Find where the given text appears and provide that cell's center as (x, y) coordinate. 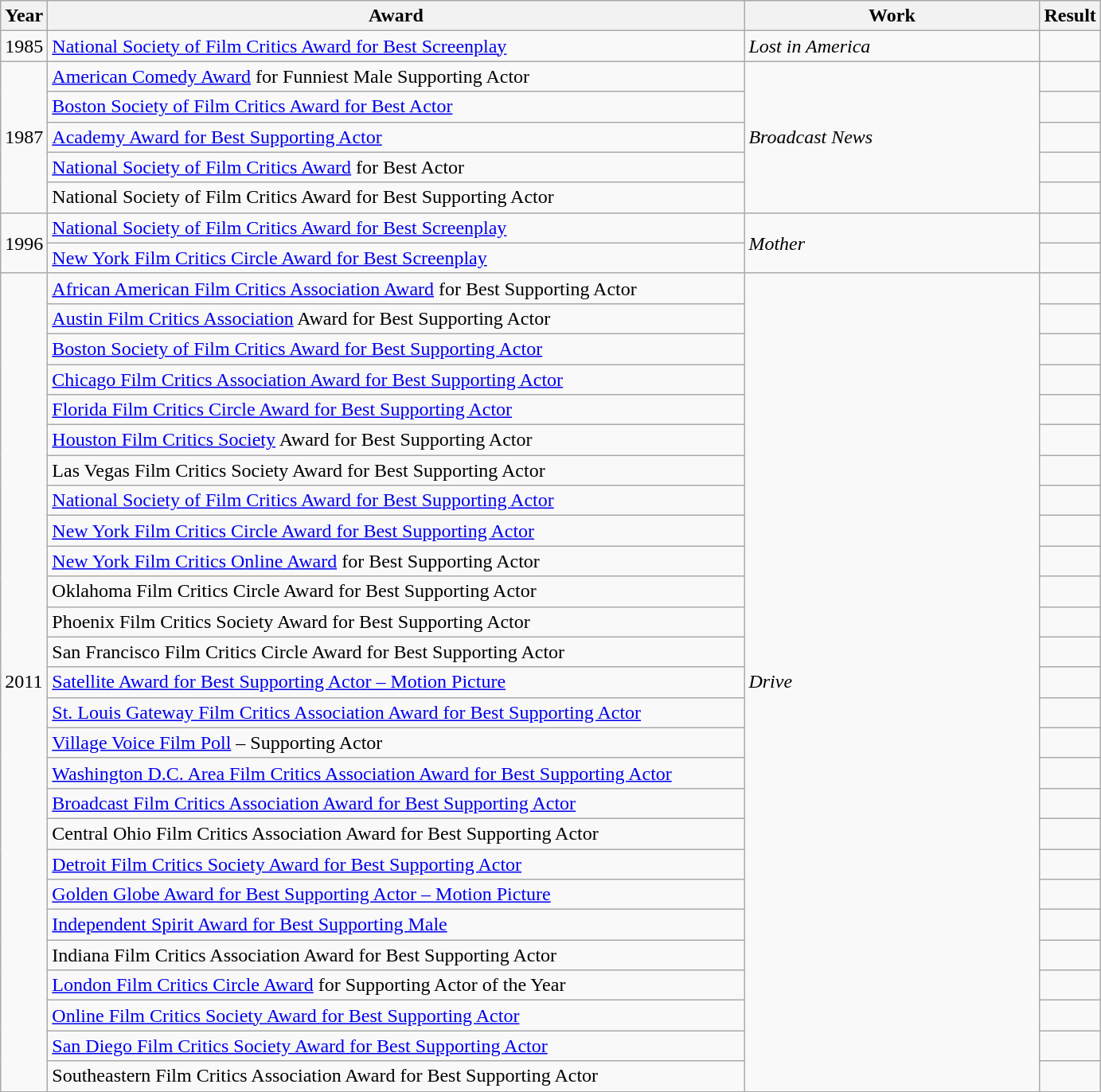
Golden Globe Award for Best Supporting Actor – Motion Picture (396, 895)
Indiana Film Critics Association Award for Best Supporting Actor (396, 955)
Year (24, 16)
Phoenix Film Critics Society Award for Best Supporting Actor (396, 622)
1996 (24, 243)
Boston Society of Film Critics Award for Best Supporting Actor (396, 349)
2011 (24, 682)
London Film Critics Circle Award for Supporting Actor of the Year (396, 985)
Las Vegas Film Critics Society Award for Best Supporting Actor (396, 470)
Broadcast News (892, 137)
Academy Award for Best Supporting Actor (396, 137)
San Diego Film Critics Society Award for Best Supporting Actor (396, 1046)
Detroit Film Critics Society Award for Best Supporting Actor (396, 864)
Central Ohio Film Critics Association Award for Best Supporting Actor (396, 833)
Florida Film Critics Circle Award for Best Supporting Actor (396, 410)
New York Film Critics Circle Award for Best Supporting Actor (396, 531)
New York Film Critics Circle Award for Best Screenplay (396, 258)
Broadcast Film Critics Association Award for Best Supporting Actor (396, 803)
Independent Spirit Award for Best Supporting Male (396, 925)
National Society of Film Critics Award for Best Actor (396, 167)
1987 (24, 137)
Chicago Film Critics Association Award for Best Supporting Actor (396, 380)
Oklahoma Film Critics Circle Award for Best Supporting Actor (396, 591)
Award (396, 16)
American Comedy Award for Funniest Male Supporting Actor (396, 76)
Washington D.C. Area Film Critics Association Award for Best Supporting Actor (396, 773)
St. Louis Gateway Film Critics Association Award for Best Supporting Actor (396, 712)
African American Film Critics Association Award for Best Supporting Actor (396, 288)
Southeastern Film Critics Association Award for Best Supporting Actor (396, 1076)
Lost in America (892, 46)
Work (892, 16)
San Francisco Film Critics Circle Award for Best Supporting Actor (396, 652)
Online Film Critics Society Award for Best Supporting Actor (396, 1016)
Boston Society of Film Critics Award for Best Actor (396, 107)
Austin Film Critics Association Award for Best Supporting Actor (396, 318)
Drive (892, 682)
Houston Film Critics Society Award for Best Supporting Actor (396, 440)
New York Film Critics Online Award for Best Supporting Actor (396, 561)
Village Voice Film Poll – Supporting Actor (396, 743)
Result (1070, 16)
Mother (892, 243)
1985 (24, 46)
Satellite Award for Best Supporting Actor – Motion Picture (396, 682)
